Scan for the cell matching the given text and deliver its [x, y] coordinate at center. 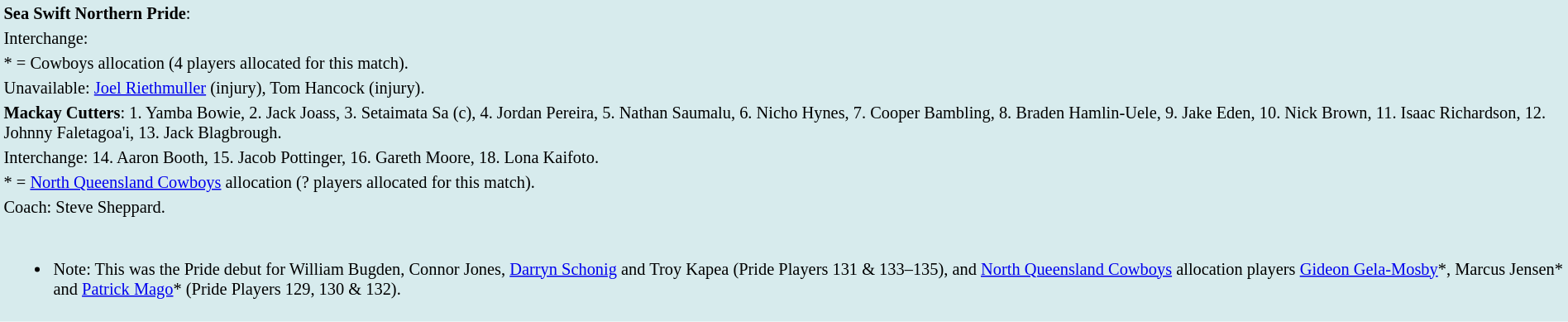
Coach: Steve Sheppard. [784, 207]
Unavailable: Joel Riethmuller (injury), Tom Hancock (injury). [784, 88]
Interchange: [784, 38]
* = North Queensland Cowboys allocation (? players allocated for this match). [784, 182]
* = Cowboys allocation (4 players allocated for this match). [784, 63]
Interchange: 14. Aaron Booth, 15. Jacob Pottinger, 16. Gareth Moore, 18. Lona Kaifoto. [784, 157]
Sea Swift Northern Pride: [784, 13]
